Return the (X, Y) coordinate for the center point of the cell that contains the specified text.  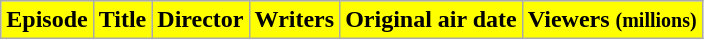
Writers (294, 20)
Original air date (432, 20)
Episode (47, 20)
Viewers (millions) (612, 20)
Title (122, 20)
Director (200, 20)
